Provide the (x, y) coordinate of the cell's center where the given text is located.  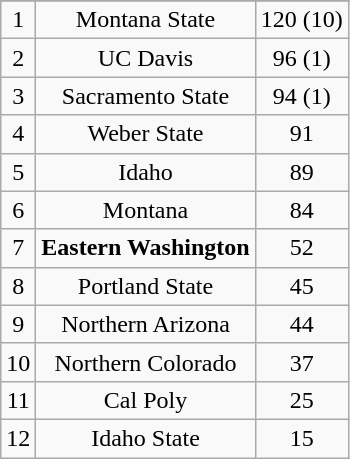
44 (302, 324)
45 (302, 286)
12 (18, 438)
91 (302, 134)
Idaho (146, 172)
1 (18, 20)
8 (18, 286)
10 (18, 362)
2 (18, 58)
Montana (146, 210)
4 (18, 134)
Eastern Washington (146, 248)
6 (18, 210)
25 (302, 400)
9 (18, 324)
89 (302, 172)
Northern Arizona (146, 324)
96 (1) (302, 58)
94 (1) (302, 96)
Sacramento State (146, 96)
UC Davis (146, 58)
120 (10) (302, 20)
3 (18, 96)
7 (18, 248)
Northern Colorado (146, 362)
Portland State (146, 286)
Montana State (146, 20)
11 (18, 400)
Idaho State (146, 438)
84 (302, 210)
Weber State (146, 134)
37 (302, 362)
Cal Poly (146, 400)
15 (302, 438)
5 (18, 172)
52 (302, 248)
